From the cell containing the given text, extract its center point as [x, y] coordinate. 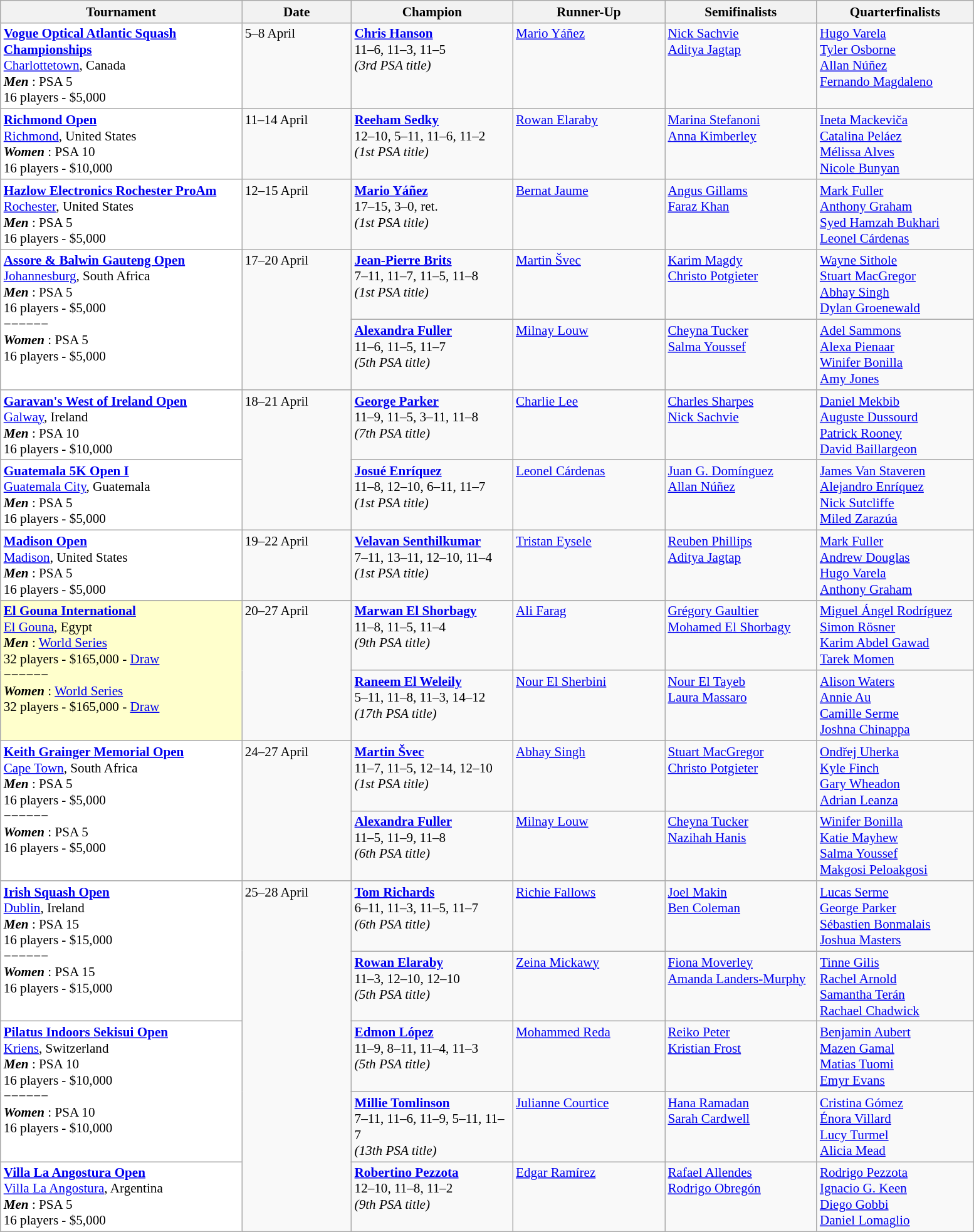
Hazlow Electronics Rochester ProAm Rochester, United States Men : PSA 516 players - $5,000 [122, 214]
Champion [432, 11]
Richie Fallows [589, 916]
Irish Squash Open Dublin, Ireland Men : PSA 1516 players - $15,000−−−−−− Women : PSA 1516 players - $15,000 [122, 951]
Edmon López11–9, 8–11, 11–4, 11–3(5th PSA title) [432, 1056]
Nour El Tayeb Laura Massaro [740, 705]
Miguel Ángel Rodríguez Simon Rösner Karim Abdel Gawad Tarek Momen [895, 635]
Robertino Pezzota12–10, 11–8, 11–2(9th PSA title) [432, 1197]
Nick Sachvie Aditya Jagtap [740, 65]
Winifer Bonilla Katie Mayhew Salma Youssef Makgosi Peloakgosi [895, 846]
Semifinalists [740, 11]
Joel Makin Ben Coleman [740, 916]
Nour El Sherbini [589, 705]
Reuben Phillips Aditya Jagtap [740, 565]
Millie Tomlinson7–11, 11–6, 11–9, 5–11, 11–7(13th PSA title) [432, 1127]
El Gouna International El Gouna, Egypt Men : World Series32 players - $165,000 - Draw−−−−−− Women : World Series32 players - $165,000 - Draw [122, 670]
James Van Staveren Alejandro Enríquez Nick Sutcliffe Miled Zarazúa [895, 495]
Martin Švec [589, 285]
Abhay Singh [589, 776]
Tom Richards6–11, 11–3, 11–5, 11–7(6th PSA title) [432, 916]
Chris Hanson11–6, 11–3, 11–5(3rd PSA title) [432, 65]
Charles Sharpes Nick Sachvie [740, 424]
Villa La Angostura Open Villa La Angostura, Argentina Men : PSA 516 players - $5,000 [122, 1197]
Hugo Varela Tyler Osborne Allan Núñez Fernando Magdaleno [895, 65]
Ali Farag [589, 635]
Daniel Mekbib Auguste Dussourd Patrick Rooney David Baillargeon [895, 424]
5–8 April [297, 65]
Cristina Gómez Énora Villard Lucy Turmel Alicia Mead [895, 1127]
Richmond Open Richmond, United States Women : PSA 1016 players - $10,000 [122, 144]
19–22 April [297, 565]
Rodrigo Pezzota Ignacio G. Keen Diego Gobbi Daniel Lomaglio [895, 1197]
18–21 April [297, 460]
24–27 April [297, 811]
Reiko Peter Kristian Frost [740, 1056]
Tournament [122, 11]
Stuart MacGregor Christo Potgieter [740, 776]
Cheyna Tucker Nazihah Hanis [740, 846]
Rowan Elaraby [589, 144]
12–15 April [297, 214]
Wayne Sithole Stuart MacGregor Abhay Singh Dylan Groenewald [895, 285]
Ineta Mackeviča Catalina Peláez Mélissa Alves Nicole Bunyan [895, 144]
Jean-Pierre Brits7–11, 11–7, 11–5, 11–8(1st PSA title) [432, 285]
Angus Gillams Faraz Khan [740, 214]
Date [297, 11]
Keith Grainger Memorial Open Cape Town, South Africa Men : PSA 516 players - $5,000−−−−−− Women : PSA 516 players - $5,000 [122, 811]
Alexandra Fuller11–6, 11–5, 11–7(5th PSA title) [432, 355]
Grégory Gaultier Mohamed El Shorbagy [740, 635]
Velavan Senthilkumar7–11, 13–11, 12–10, 11–4(1st PSA title) [432, 565]
25–28 April [297, 1056]
Benjamin Aubert Mazen Gamal Matias Tuomi Emyr Evans [895, 1056]
Karim Magdy Christo Potgieter [740, 285]
Martin Švec11–7, 11–5, 12–14, 12–10(1st PSA title) [432, 776]
Garavan's West of Ireland Open Galway, Ireland Men : PSA 1016 players - $10,000 [122, 424]
Mario Yáñez17–15, 3–0, ret.(1st PSA title) [432, 214]
Alexandra Fuller11–5, 11–9, 11–8(6th PSA title) [432, 846]
20–27 April [297, 670]
Runner-Up [589, 11]
17–20 April [297, 320]
Edgar Ramírez [589, 1197]
Charlie Lee [589, 424]
Zeina Mickawy [589, 986]
Cheyna Tucker Salma Youssef [740, 355]
Ondřej Uherka Kyle Finch Gary Wheadon Adrian Leanza [895, 776]
Rafael Allendes Rodrigo Obregón [740, 1197]
Vogue Optical Atlantic Squash Championships Charlottetown, Canada Men : PSA 516 players - $5,000 [122, 65]
Hana Ramadan Sarah Cardwell [740, 1127]
Reeham Sedky12–10, 5–11, 11–6, 11–2(1st PSA title) [432, 144]
Raneem El Weleily5–11, 11–8, 11–3, 14–12(17th PSA title) [432, 705]
Lucas Serme George Parker Sébastien Bonmalais Joshua Masters [895, 916]
Quarterfinalists [895, 11]
Josué Enríquez11–8, 12–10, 6–11, 11–7(1st PSA title) [432, 495]
Marwan El Shorbagy11–8, 11–5, 11–4(9th PSA title) [432, 635]
Fiona Moverley Amanda Landers-Murphy [740, 986]
Alison Waters Annie Au Camille Serme Joshna Chinappa [895, 705]
Julianne Courtice [589, 1127]
Assore & Balwin Gauteng Open Johannesburg, South Africa Men : PSA 516 players - $5,000−−−−−− Women : PSA 516 players - $5,000 [122, 320]
Guatemala 5K Open I Guatemala City, Guatemala Men : PSA 516 players - $5,000 [122, 495]
Rowan Elaraby11–3, 12–10, 12–10(5th PSA title) [432, 986]
Tristan Eysele [589, 565]
Bernat Jaume [589, 214]
Pilatus Indoors Sekisui Open Kriens, Switzerland Men : PSA 1016 players - $10,000−−−−−− Women : PSA 1016 players - $10,000 [122, 1092]
Madison Open Madison, United States Men : PSA 516 players - $5,000 [122, 565]
Tinne Gilis Rachel Arnold Samantha Terán Rachael Chadwick [895, 986]
Juan G. Domínguez Allan Núñez [740, 495]
Adel Sammons Alexa Pienaar Winifer Bonilla Amy Jones [895, 355]
Mark Fuller Anthony Graham Syed Hamzah Bukhari Leonel Cárdenas [895, 214]
Mario Yáñez [589, 65]
Mark Fuller Andrew Douglas Hugo Varela Anthony Graham [895, 565]
Marina Stefanoni Anna Kimberley [740, 144]
11–14 April [297, 144]
Leonel Cárdenas [589, 495]
Mohammed Reda [589, 1056]
George Parker11–9, 11–5, 3–11, 11–8(7th PSA title) [432, 424]
